Search for the cell housing the specified text and yield its (x, y) center coordinate. 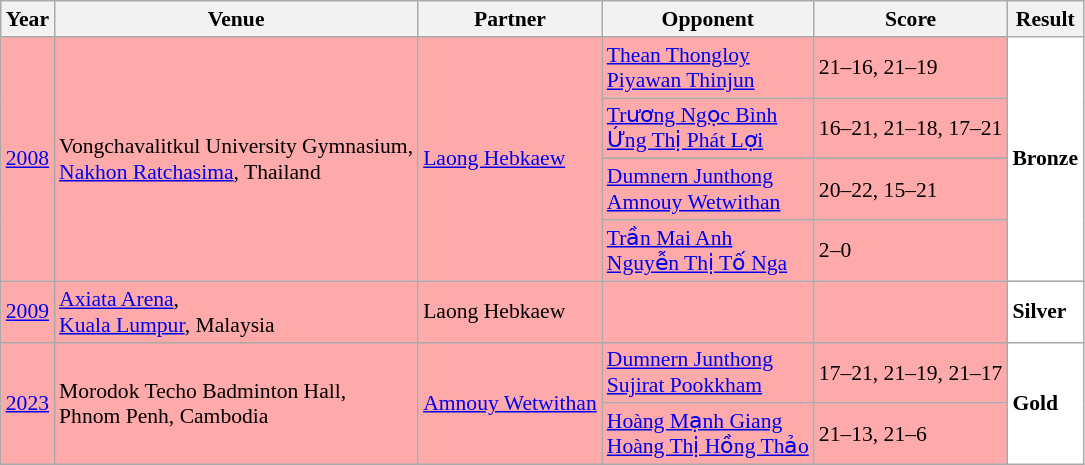
Vongchavalitkul University Gymnasium,Nakhon Ratchasima, Thailand (236, 159)
Bronze (1045, 159)
Axiata Arena,Kuala Lumpur, Malaysia (236, 312)
17–21, 21–19, 21–17 (911, 372)
21–16, 21–19 (911, 68)
Dumnern Junthong Sujirat Pookkham (708, 372)
Opponent (708, 19)
Venue (236, 19)
21–13, 21–6 (911, 434)
Amnouy Wetwithan (510, 403)
2008 (28, 159)
Result (1045, 19)
Trần Mai Anh Nguyễn Thị Tố Nga (708, 250)
Thean Thongloy Piyawan Thinjun (708, 68)
Partner (510, 19)
Dumnern Junthong Amnouy Wetwithan (708, 190)
2023 (28, 403)
Hoàng Mạnh Giang Hoàng Thị Hồng Thảo (708, 434)
2–0 (911, 250)
Trương Ngọc Bình Ứng Thị Phát Lợi (708, 128)
Year (28, 19)
16–21, 21–18, 17–21 (911, 128)
Silver (1045, 312)
20–22, 15–21 (911, 190)
Score (911, 19)
Morodok Techo Badminton Hall,Phnom Penh, Cambodia (236, 403)
2009 (28, 312)
Gold (1045, 403)
